Pinpoint the cell where the given text exists, returning its [x, y] midpoint coordinate. 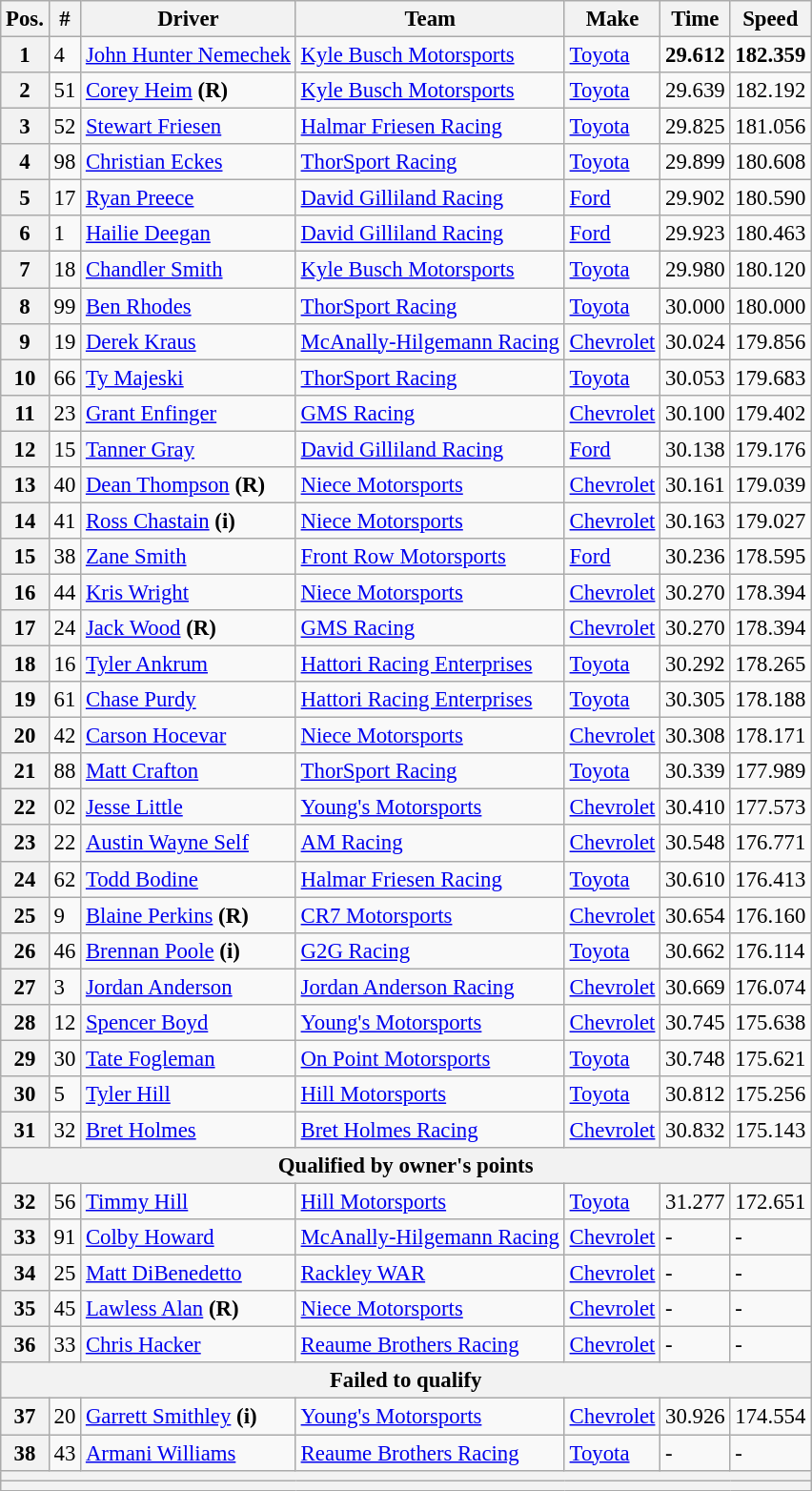
30.292 [696, 664]
Lawless Alan (R) [189, 1309]
Blaine Perkins (R) [189, 915]
Speed [770, 19]
43 [65, 1453]
30.926 [696, 1417]
21 [25, 771]
G2G Racing [430, 950]
AM Racing [430, 844]
Hailie Deegan [189, 234]
Stewart Friesen [189, 127]
175.621 [770, 1058]
176.114 [770, 950]
176.074 [770, 987]
29 [25, 1058]
31.277 [696, 1202]
27 [25, 987]
CR7 Motorsports [430, 915]
Zane Smith [189, 557]
175.143 [770, 1130]
Make [612, 19]
182.359 [770, 55]
40 [65, 485]
88 [65, 771]
42 [65, 736]
Bret Holmes Racing [430, 1130]
Matt Crafton [189, 771]
178.171 [770, 736]
30.654 [696, 915]
13 [25, 485]
Ben Rhodes [189, 306]
11 [25, 413]
30.000 [696, 306]
179.856 [770, 341]
02 [65, 807]
Tate Fogleman [189, 1058]
Brennan Poole (i) [189, 950]
Jordan Anderson Racing [430, 987]
30.748 [696, 1058]
Matt DiBenedetto [189, 1274]
Kris Wright [189, 592]
29.639 [696, 91]
Driver [189, 19]
Qualified by owner's points [406, 1166]
52 [65, 127]
30.812 [696, 1094]
Austin Wayne Self [189, 844]
180.608 [770, 162]
Chase Purdy [189, 700]
176.160 [770, 915]
2 [25, 91]
Time [696, 19]
Jesse Little [189, 807]
35 [25, 1309]
Chris Hacker [189, 1345]
91 [65, 1237]
30.305 [696, 700]
Grant Enfinger [189, 413]
56 [65, 1202]
175.638 [770, 1023]
179.039 [770, 485]
Ty Majeski [189, 378]
Jack Wood (R) [189, 628]
29.825 [696, 127]
46 [65, 950]
30.410 [696, 807]
179.027 [770, 521]
29.923 [696, 234]
29.902 [696, 198]
26 [25, 950]
Ryan Preece [189, 198]
178.265 [770, 664]
179.683 [770, 378]
177.573 [770, 807]
Pos. [25, 19]
98 [65, 162]
180.590 [770, 198]
180.000 [770, 306]
180.120 [770, 270]
176.771 [770, 844]
31 [25, 1130]
62 [65, 879]
Team [430, 19]
51 [65, 91]
Chandler Smith [189, 270]
182.192 [770, 91]
34 [25, 1274]
Garrett Smithley (i) [189, 1417]
14 [25, 521]
175.256 [770, 1094]
29.612 [696, 55]
174.554 [770, 1417]
8 [25, 306]
30.236 [696, 557]
Timmy Hill [189, 1202]
179.402 [770, 413]
Derek Kraus [189, 341]
Todd Bodine [189, 879]
30.138 [696, 449]
30.100 [696, 413]
66 [65, 378]
30.832 [696, 1130]
36 [25, 1345]
29.899 [696, 162]
179.176 [770, 449]
28 [25, 1023]
30.308 [696, 736]
30.669 [696, 987]
Failed to qualify [406, 1381]
Colby Howard [189, 1237]
Front Row Motorsports [430, 557]
44 [65, 592]
Tyler Ankrum [189, 664]
30.024 [696, 341]
Ross Chastain (i) [189, 521]
Dean Thompson (R) [189, 485]
176.413 [770, 879]
On Point Motorsports [430, 1058]
180.463 [770, 234]
# [65, 19]
178.188 [770, 700]
37 [25, 1417]
John Hunter Nemechek [189, 55]
Christian Eckes [189, 162]
Armani Williams [189, 1453]
41 [65, 521]
Bret Holmes [189, 1130]
6 [25, 234]
172.651 [770, 1202]
29.980 [696, 270]
Jordan Anderson [189, 987]
178.595 [770, 557]
Tanner Gray [189, 449]
30.610 [696, 879]
Corey Heim (R) [189, 91]
181.056 [770, 127]
10 [25, 378]
30.548 [696, 844]
30.662 [696, 950]
30.053 [696, 378]
Spencer Boyd [189, 1023]
177.989 [770, 771]
45 [65, 1309]
30.161 [696, 485]
Carson Hocevar [189, 736]
30.745 [696, 1023]
30.163 [696, 521]
61 [65, 700]
Rackley WAR [430, 1274]
99 [65, 306]
Tyler Hill [189, 1094]
30.339 [696, 771]
7 [25, 270]
